Determine the [X, Y] coordinate at the center of the cell enclosing the given text.  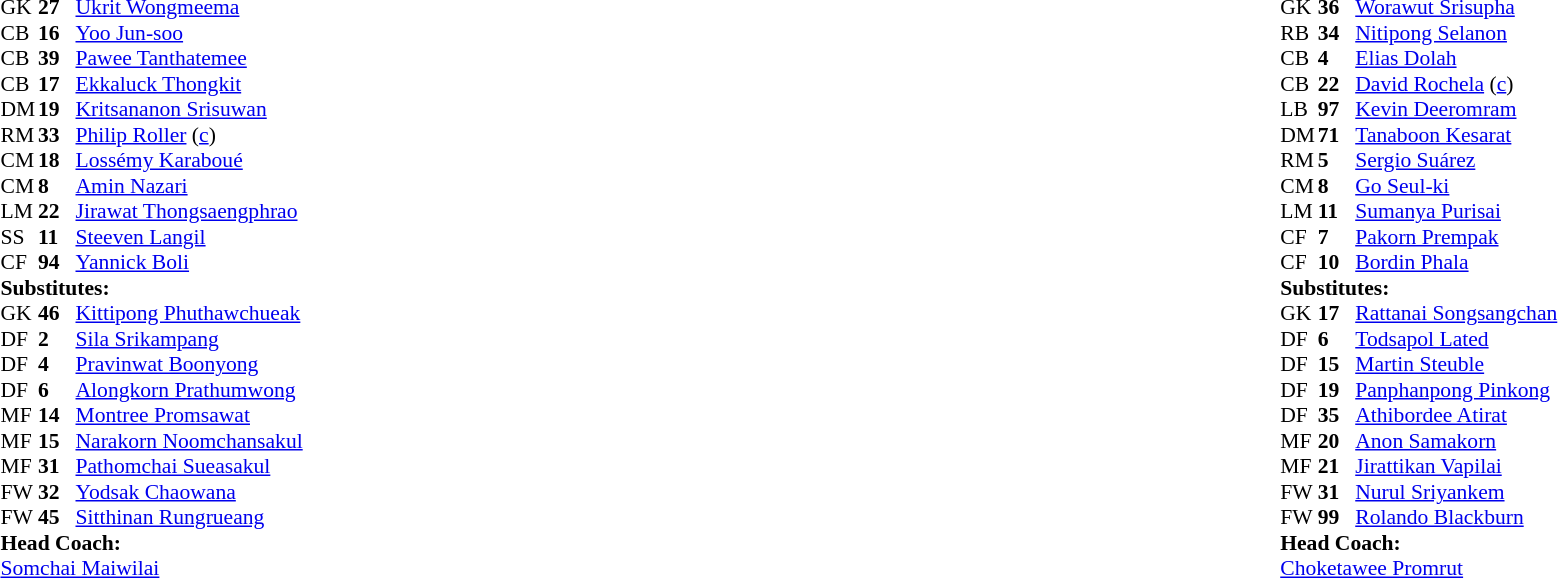
Bordin Phala [1456, 263]
Pawee Tanthatemee [190, 59]
Lossémy Karaboué [190, 161]
Anon Samakorn [1456, 441]
14 [57, 415]
Tanaboon Kesarat [1456, 135]
18 [57, 161]
Amin Nazari [190, 186]
Sumanya Purisai [1456, 211]
34 [1337, 33]
Montree Promsawat [190, 415]
97 [1337, 109]
Kittipong Phuthawchueak [190, 313]
94 [57, 263]
Rolando Blackburn [1456, 517]
Pravinwat Boonyong [190, 365]
20 [1337, 441]
10 [1337, 263]
Todsapol Lated [1456, 339]
16 [57, 33]
Elias Dolah [1456, 59]
99 [1337, 517]
7 [1337, 237]
Nurul Sriyankem [1456, 492]
Jirattikan Vapilai [1456, 467]
RB [1299, 33]
2 [57, 339]
5 [1337, 161]
David Rochela (c) [1456, 84]
71 [1337, 135]
Yodsak Chaowana [190, 492]
SS [19, 237]
Kritsananon Srisuwan [190, 109]
46 [57, 313]
Jirawat Thongsaengphrao [190, 211]
21 [1337, 467]
Steeven Langil [190, 237]
39 [57, 59]
Panphanpong Pinkong [1456, 390]
Rattanai Songsangchan [1456, 313]
Pathomchai Sueasakul [190, 467]
Sila Srikampang [190, 339]
Narakorn Noomchansakul [190, 441]
Alongkorn Prathumwong [190, 390]
Ekkaluck Thongkit [190, 84]
Kevin Deeromram [1456, 109]
33 [57, 135]
Yoo Jun-soo [190, 33]
Go Seul-ki [1456, 186]
Philip Roller (c) [190, 135]
Sergio Suárez [1456, 161]
32 [57, 492]
Sitthinan Rungrueang [190, 517]
Yannick Boli [190, 263]
Nitipong Selanon [1456, 33]
LB [1299, 109]
Pakorn Prempak [1456, 237]
35 [1337, 415]
45 [57, 517]
Martin Steuble [1456, 365]
Athibordee Atirat [1456, 415]
